Return (x, y) of the center of cell containing provided text 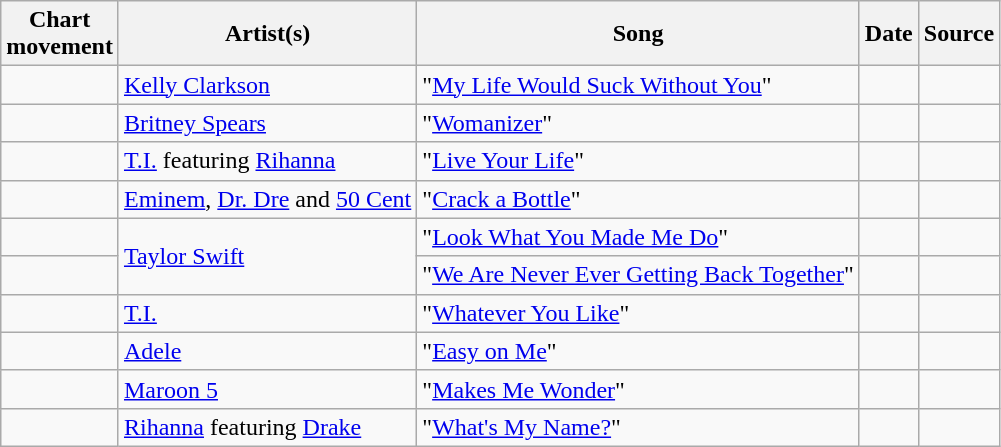
Britney Spears (267, 123)
"We Are Never Ever Getting Back Together" (638, 275)
Maroon 5 (267, 389)
Adele (267, 351)
Rihanna featuring Drake (267, 427)
"Makes Me Wonder" (638, 389)
"Crack a Bottle" (638, 199)
"Womanizer" (638, 123)
Source (958, 34)
"Live Your Life" (638, 161)
Song (638, 34)
T.I. featuring Rihanna (267, 161)
Taylor Swift (267, 256)
Kelly Clarkson (267, 85)
Date (888, 34)
"Look What You Made Me Do" (638, 237)
"What's My Name?" (638, 427)
"Whatever You Like" (638, 313)
"My Life Would Suck Without You" (638, 85)
"Easy on Me" (638, 351)
Chartmovement (60, 34)
Artist(s) (267, 34)
Eminem, Dr. Dre and 50 Cent (267, 199)
T.I. (267, 313)
